Capture the cell that displays the provided text and extract its (X, Y) central coordinate. 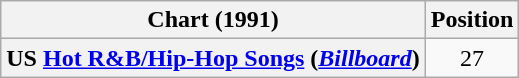
Chart (1991) (213, 20)
US Hot R&B/Hip-Hop Songs (Billboard) (213, 58)
27 (472, 58)
Position (472, 20)
